Return (X, Y) of the center of cell containing provided text 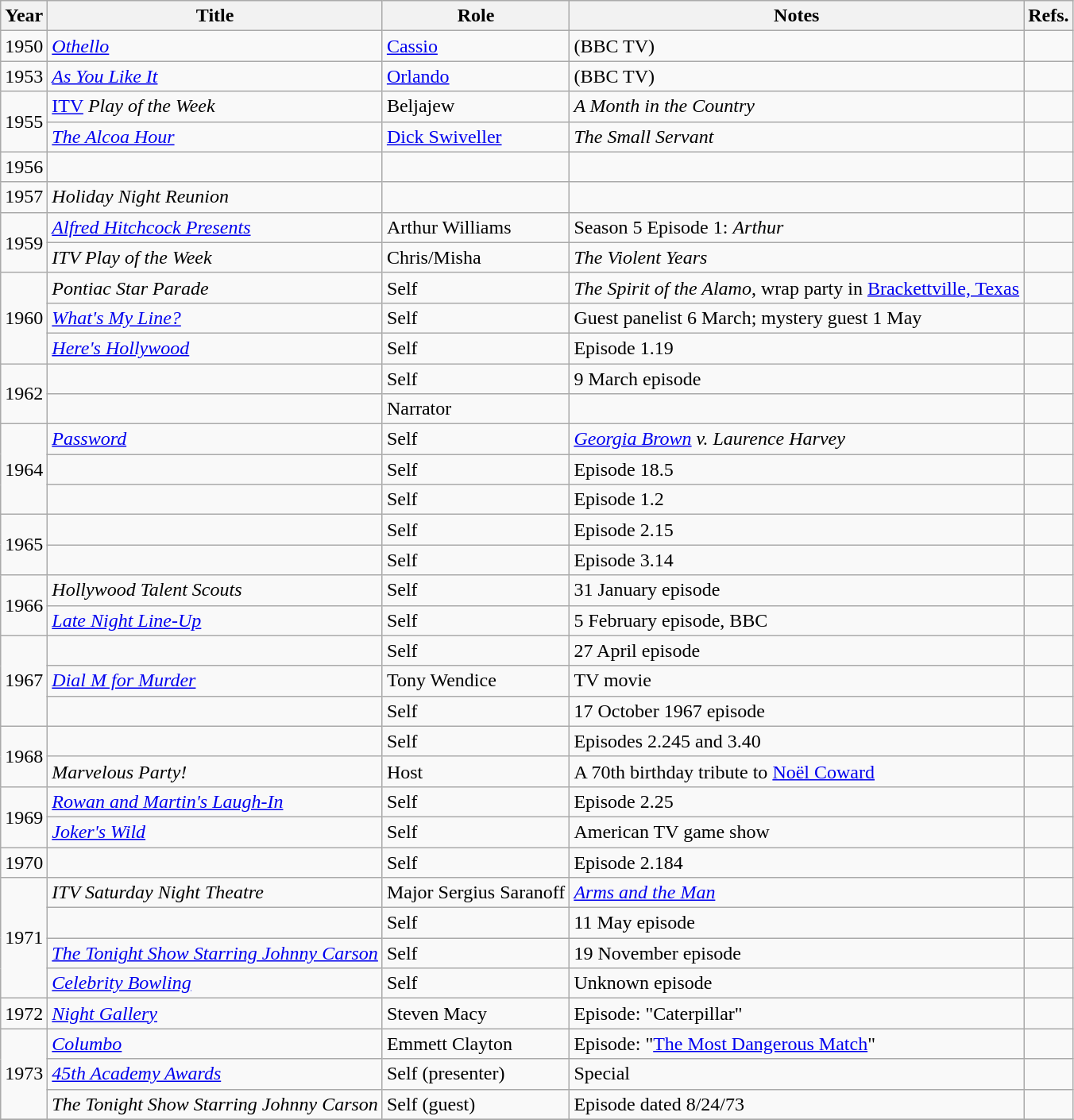
Episode 2.15 (797, 530)
What's My Line? (215, 318)
1962 (24, 394)
Emmett Clayton (475, 1044)
Chris/Misha (475, 257)
The Small Servant (797, 137)
Episode dated 8/24/73 (797, 1104)
9 March episode (797, 379)
TV movie (797, 681)
American TV game show (797, 832)
Episode 2.184 (797, 862)
Georgia Brown v. Laurence Harvey (797, 439)
Alfred Hitchcock Presents (215, 227)
1973 (24, 1074)
Year (24, 16)
A Month in the Country (797, 106)
The Violent Years (797, 257)
Narrator (475, 409)
1970 (24, 862)
ITV Saturday Night Theatre (215, 893)
27 April episode (797, 651)
Episode 1.2 (797, 500)
The Spirit of the Alamo, wrap party in Brackettville, Texas (797, 288)
Episode 3.14 (797, 560)
Pontiac Star Parade (215, 288)
19 November episode (797, 953)
1953 (24, 76)
1971 (24, 938)
Episode 2.25 (797, 801)
Orlando (475, 76)
Role (475, 16)
Episode 18.5 (797, 469)
1969 (24, 817)
1960 (24, 318)
1957 (24, 197)
Joker's Wild (215, 832)
Dial M for Murder (215, 681)
1956 (24, 167)
1972 (24, 1014)
1968 (24, 756)
Self (guest) (475, 1104)
31 January episode (797, 590)
5 February episode, BBC (797, 620)
Host (475, 771)
Steven Macy (475, 1014)
Arms and the Man (797, 893)
1959 (24, 242)
The Alcoa Hour (215, 137)
Season 5 Episode 1: Arthur (797, 227)
Marvelous Party! (215, 771)
11 May episode (797, 923)
Password (215, 439)
Tony Wendice (475, 681)
1955 (24, 122)
1950 (24, 46)
Here's Hollywood (215, 348)
Rowan and Martin's Laugh-In (215, 801)
Episode: "The Most Dangerous Match" (797, 1044)
Refs. (1049, 16)
Othello (215, 46)
1964 (24, 469)
1967 (24, 681)
Special (797, 1074)
Night Gallery (215, 1014)
Columbo (215, 1044)
Notes (797, 16)
Self (presenter) (475, 1074)
Hollywood Talent Scouts (215, 590)
Beljajew (475, 106)
A 70th birthday tribute to Noël Coward (797, 771)
1966 (24, 605)
Cassio (475, 46)
Celebrity Bowling (215, 983)
Major Sergius Saranoff (475, 893)
Dick Swiveller (475, 137)
Arthur Williams (475, 227)
Holiday Night Reunion (215, 197)
Unknown episode (797, 983)
Episodes 2.245 and 3.40 (797, 741)
Episode: "Caterpillar" (797, 1014)
As You Like It (215, 76)
Episode 1.19 (797, 348)
1965 (24, 545)
Late Night Line-Up (215, 620)
17 October 1967 episode (797, 711)
Guest panelist 6 March; mystery guest 1 May (797, 318)
45th Academy Awards (215, 1074)
Title (215, 16)
